Provide the (x, y) coordinate of the cell's center where the given text is located.  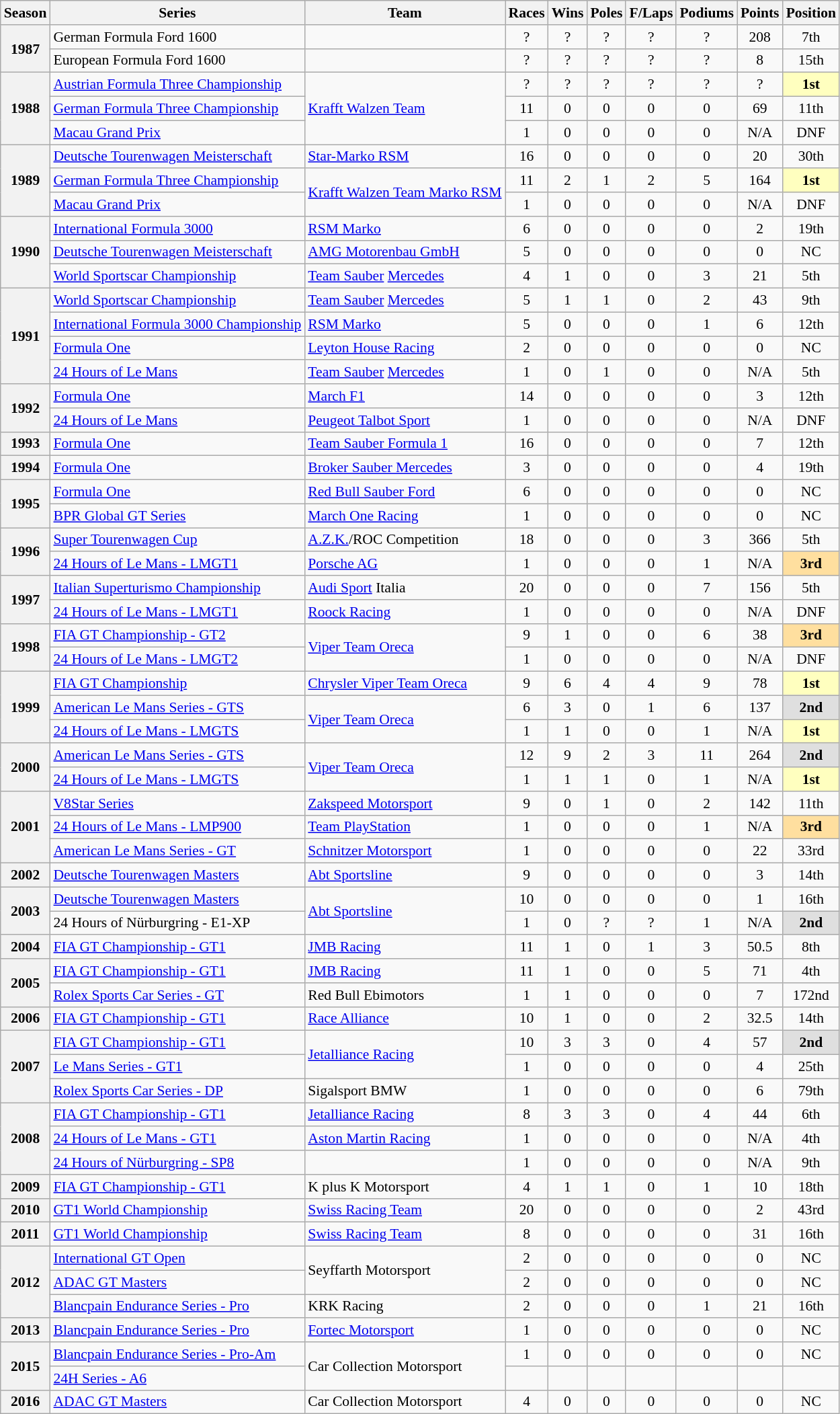
Rolex Sports Car Series - GT (177, 995)
1990 (26, 253)
Rolex Sports Car Series - DP (177, 1091)
Team (405, 13)
2002 (26, 875)
Leyton House Racing (405, 348)
Fortec Motorsport (405, 1331)
137 (760, 707)
A.Z.K./ROC Competition (405, 540)
208 (760, 37)
18th (811, 1187)
Points (760, 13)
2004 (26, 947)
50.5 (760, 947)
Porsche AG (405, 564)
Super Tourenwagen Cup (177, 540)
8th (811, 947)
German Formula Ford 1600 (177, 37)
57 (760, 1043)
264 (760, 756)
14 (527, 396)
142 (760, 803)
March F1 (405, 396)
30th (811, 157)
American Le Mans Series - GT (177, 851)
15th (811, 61)
43rd (811, 1210)
2009 (26, 1187)
Wins (568, 13)
1993 (26, 444)
FIA GT Championship - GT2 (177, 635)
33rd (811, 851)
European Formula Ford 1600 (177, 61)
1998 (26, 647)
1987 (26, 48)
24 Hours of Nürburgring - SP8 (177, 1163)
38 (760, 635)
Poles (606, 13)
1999 (26, 707)
Position (811, 13)
Schnitzer Motorsport (405, 851)
Chrysler Viper Team Oreca (405, 684)
24 Hours of Le Mans - LMP900 (177, 827)
Season (26, 13)
164 (760, 181)
1992 (26, 407)
Podiums (707, 13)
Peugeot Talbot Sport (405, 420)
Team Sauber Formula 1 (405, 444)
V8Star Series (177, 803)
25th (811, 1067)
2015 (26, 1366)
International GT Open (177, 1259)
Team PlayStation (405, 827)
2006 (26, 1019)
Audi Sport Italia (405, 588)
Broker Sauber Mercedes (405, 468)
KRK Racing (405, 1306)
2010 (26, 1210)
22 (760, 851)
32.5 (760, 1019)
1996 (26, 551)
Aston Martin Racing (405, 1139)
Seyffarth Motorsport (405, 1271)
Star-Marko RSM (405, 157)
Krafft Walzen Team (405, 109)
24 Hours of Le Mans - GT1 (177, 1139)
6th (811, 1115)
FIA GT Championship (177, 684)
366 (760, 540)
24 Hours of Nürburgring - E1-XP (177, 923)
156 (760, 588)
1995 (26, 504)
Austrian Formula Three Championship (177, 85)
2001 (26, 827)
69 (760, 109)
79th (811, 1091)
1997 (26, 600)
Race Alliance (405, 1019)
1988 (26, 109)
31 (760, 1234)
2003 (26, 910)
172nd (811, 995)
Roock Racing (405, 612)
1989 (26, 180)
71 (760, 971)
24H Series - A6 (177, 1378)
2013 (26, 1331)
43 (760, 301)
7th (811, 37)
Krafft Walzen Team Marko RSM (405, 192)
12 (527, 756)
Blancpain Endurance Series - Pro-Am (177, 1354)
2005 (26, 983)
2007 (26, 1066)
Sigalsport BMW (405, 1091)
BPR Global GT Series (177, 516)
Italian Superturismo Championship (177, 588)
AMG Motorenbau GmbH (405, 252)
Red Bull Ebimotors (405, 995)
Races (527, 13)
18 (527, 540)
March One Racing (405, 516)
1994 (26, 468)
Series (177, 13)
1991 (26, 336)
2008 (26, 1139)
2000 (26, 768)
Zakspeed Motorsport (405, 803)
Le Mans Series - GT1 (177, 1067)
24 Hours of Le Mans - LMGT2 (177, 660)
2016 (26, 1402)
Red Bull Sauber Ford (405, 492)
K plus K Motorsport (405, 1187)
International Formula 3000 Championship (177, 324)
44 (760, 1115)
78 (760, 684)
2012 (26, 1283)
International Formula 3000 (177, 229)
2011 (26, 1234)
F/Laps (650, 13)
